Identify which cell holds the provided text, then report its [x, y] central coordinate. 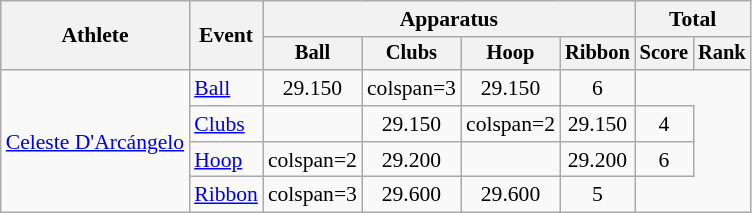
5 [598, 195]
Apparatus [449, 19]
Total [693, 19]
Celeste D'Arcángelo [95, 141]
Athlete [95, 36]
4 [664, 124]
Score [664, 54]
Rank [722, 54]
Event [226, 36]
